Locate the cell with the specified text and output its [X, Y] center coordinate. 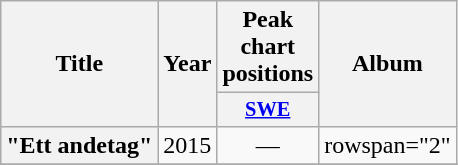
2015 [188, 145]
Peak chart positions [268, 47]
Album [388, 64]
SWE [268, 110]
Year [188, 64]
Title [80, 64]
— [268, 145]
"Ett andetag" [80, 145]
rowspan="2" [388, 145]
